Provide the (x, y) coordinate of the cell's center where the given text is located.  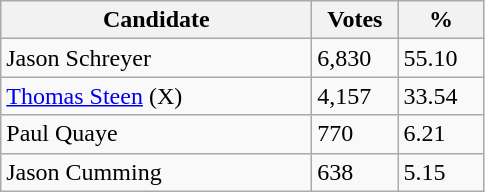
Thomas Steen (X) (156, 96)
770 (355, 134)
Candidate (156, 20)
Jason Schreyer (156, 58)
Jason Cumming (156, 172)
55.10 (441, 58)
5.15 (441, 172)
638 (355, 172)
6,830 (355, 58)
Paul Quaye (156, 134)
4,157 (355, 96)
33.54 (441, 96)
% (441, 20)
6.21 (441, 134)
Votes (355, 20)
